From the cell containing the given text, extract its center point as (x, y) coordinate. 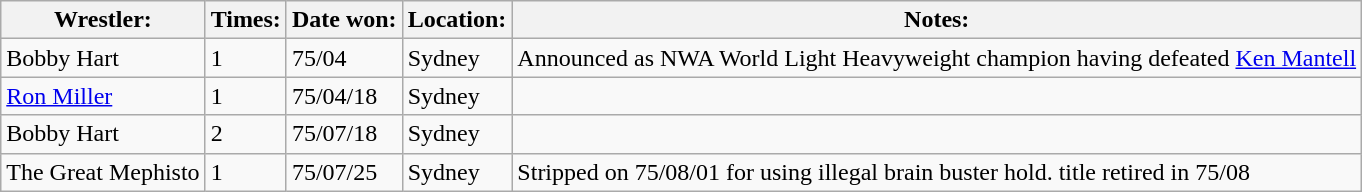
Notes: (937, 20)
75/07/25 (344, 172)
75/07/18 (344, 134)
Ron Miller (103, 96)
Times: (246, 20)
75/04/18 (344, 96)
2 (246, 134)
Wrestler: (103, 20)
The Great Mephisto (103, 172)
Date won: (344, 20)
75/04 (344, 58)
Announced as NWA World Light Heavyweight champion having defeated Ken Mantell (937, 58)
Stripped on 75/08/01 for using illegal brain buster hold. title retired in 75/08 (937, 172)
Location: (457, 20)
